For the text-containing cell, return its midpoint in [x, y] coordinate format. 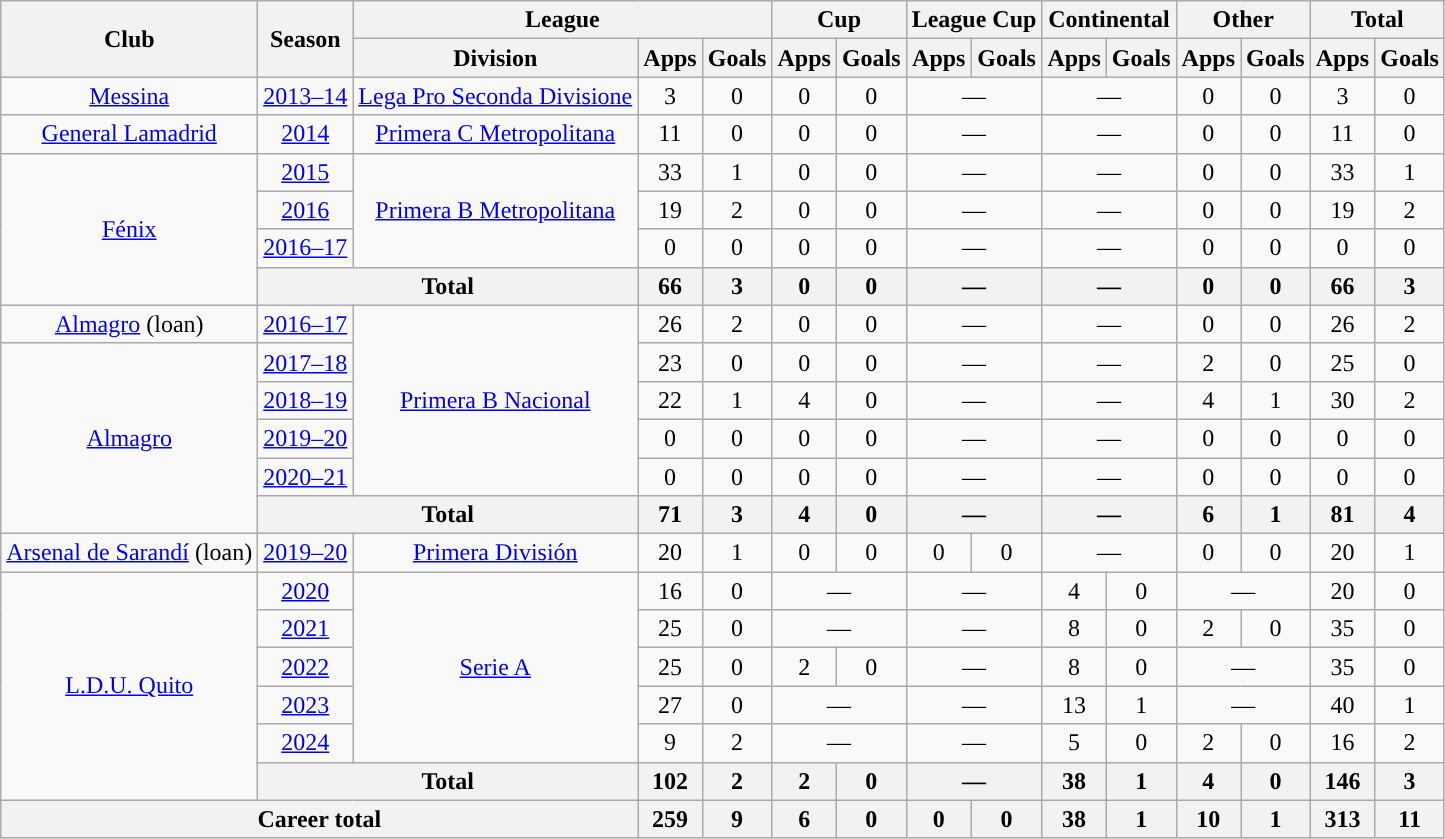
2023 [306, 705]
Continental [1109, 20]
2018–19 [306, 400]
Division [496, 58]
2022 [306, 667]
Fénix [130, 229]
Primera B Nacional [496, 400]
Messina [130, 96]
Career total [320, 819]
2013–14 [306, 96]
Arsenal de Sarandí (loan) [130, 553]
81 [1342, 515]
146 [1342, 781]
Primera División [496, 553]
22 [670, 400]
Season [306, 39]
2024 [306, 743]
Primera C Metropolitana [496, 134]
Lega Pro Seconda Divisione [496, 96]
40 [1342, 705]
Serie A [496, 667]
General Lamadrid [130, 134]
2021 [306, 629]
313 [1342, 819]
10 [1208, 819]
2017–18 [306, 362]
2020–21 [306, 477]
23 [670, 362]
League Cup [974, 20]
2015 [306, 172]
102 [670, 781]
13 [1074, 705]
Cup [839, 20]
2016 [306, 210]
2020 [306, 591]
71 [670, 515]
Other [1243, 20]
2014 [306, 134]
Almagro (loan) [130, 324]
Club [130, 39]
Almagro [130, 438]
Primera B Metropolitana [496, 210]
30 [1342, 400]
League [562, 20]
259 [670, 819]
27 [670, 705]
5 [1074, 743]
L.D.U. Quito [130, 686]
